Return the [X, Y] coordinate for the center point of the cell that contains the specified text.  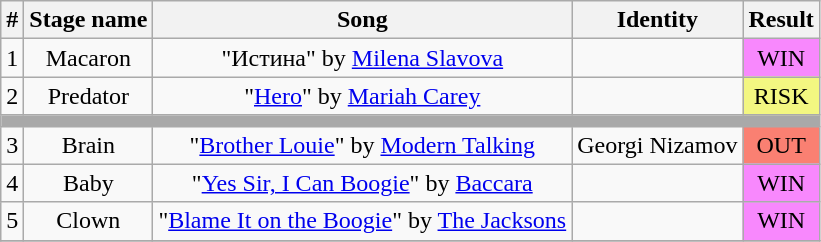
"Blame It on the Boogie" by The Jacksons [362, 221]
4 [12, 183]
Brain [88, 145]
3 [12, 145]
"Hero" by Mariah Carey [362, 96]
Macaron [88, 58]
Predator [88, 96]
Identity [658, 20]
Result [781, 20]
# [12, 20]
Song [362, 20]
RISK [781, 96]
Georgi Nizamov [658, 145]
Baby [88, 183]
Stage name [88, 20]
5 [12, 221]
OUT [781, 145]
1 [12, 58]
"Yes Sir, I Can Boogie" by Baccara [362, 183]
"Истина" by Milena Slavova [362, 58]
2 [12, 96]
Clown [88, 221]
"Brother Louie" by Modern Talking [362, 145]
